Determine the (x, y) coordinate at the center of the cell enclosing the given text.  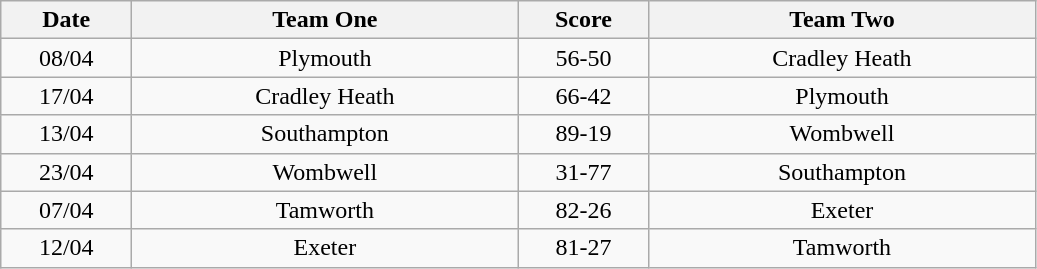
23/04 (66, 172)
Score (584, 20)
17/04 (66, 96)
07/04 (66, 210)
66-42 (584, 96)
56-50 (584, 58)
Team One (325, 20)
31-77 (584, 172)
13/04 (66, 134)
08/04 (66, 58)
Date (66, 20)
12/04 (66, 248)
89-19 (584, 134)
81-27 (584, 248)
Team Two (842, 20)
82-26 (584, 210)
